Extract the (X, Y) coordinate from the center of the cell holding the provided text.  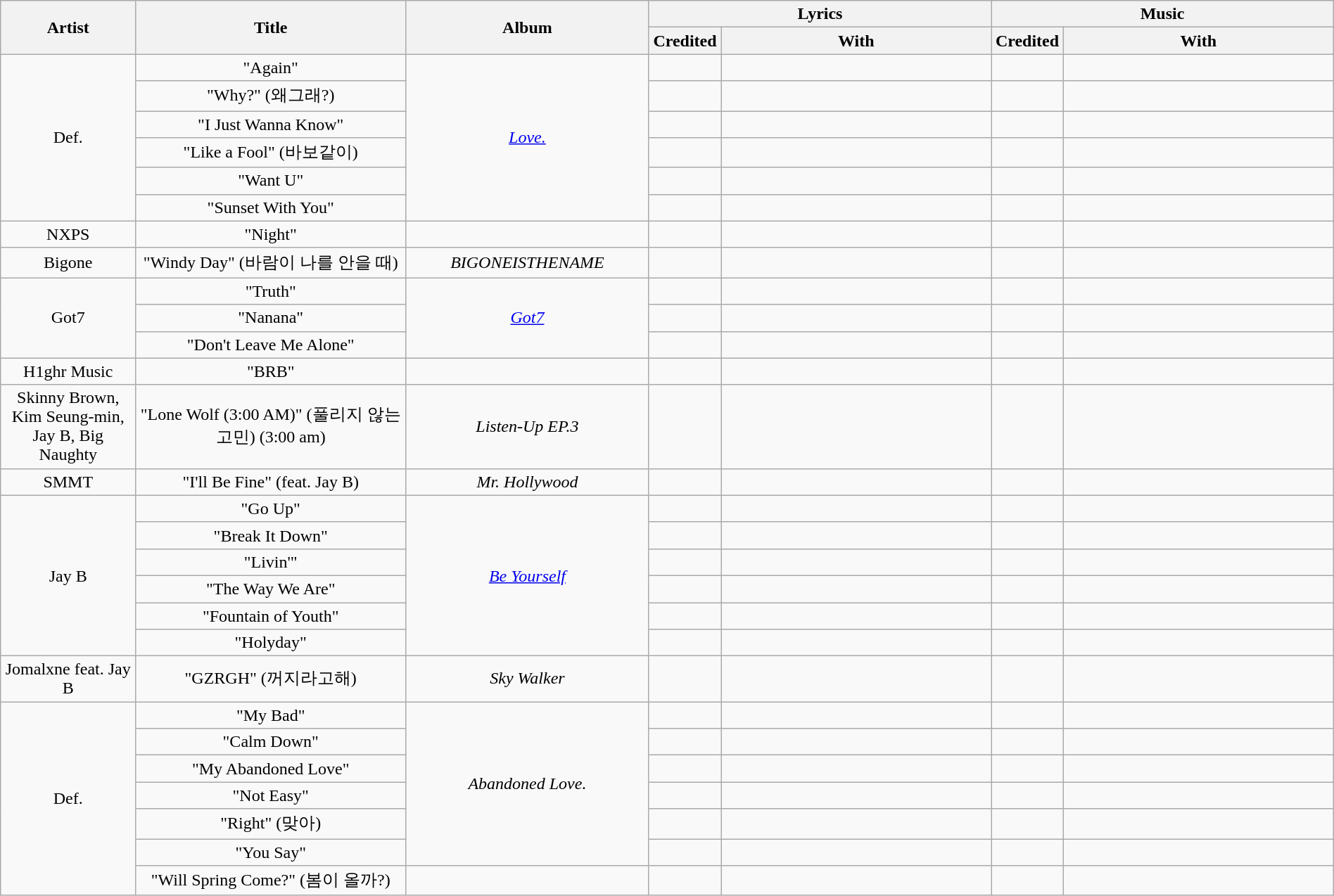
Abandoned Love. (528, 783)
"Fountain of Youth" (271, 615)
Lyrics (820, 14)
BIGONEISTHENAME (528, 263)
SMMT (68, 482)
"Livin'" (271, 562)
"Night" (271, 234)
"You Say" (271, 852)
"I'll Be Fine" (feat. Jay B) (271, 482)
Title (271, 27)
"Like a Fool" (바보같이) (271, 153)
"BRB" (271, 371)
NXPS (68, 234)
"Truth" (271, 291)
Jay B (68, 575)
Be Yourself (528, 575)
"Not Easy" (271, 795)
Bigone (68, 263)
"Break It Down" (271, 535)
"My Bad" (271, 715)
"Go Up" (271, 508)
Artist (68, 27)
"Windy Day" (바람이 나를 안을 때) (271, 263)
Love. (528, 138)
"Nanana" (271, 318)
Skinny Brown, Kim Seung-min, Jay B, Big Naughty (68, 426)
Listen-Up EP.3 (528, 426)
Sky Walker (528, 679)
"I Just Wanna Know" (271, 124)
Album (528, 27)
"Holyday" (271, 643)
"The Way We Are" (271, 589)
"Again" (271, 68)
Jomalxne feat. Jay B (68, 679)
H1ghr Music (68, 371)
Mr. Hollywood (528, 482)
Music (1162, 14)
"My Abandoned Love" (271, 769)
"Right" (맞아) (271, 824)
"Want U" (271, 181)
"Why?" (왜그래?) (271, 96)
"Lone Wolf (3:00 AM)" (풀리지 않는 고민) (3:00 am) (271, 426)
"Sunset With You" (271, 207)
"Calm Down" (271, 742)
"Will Spring Come?" (봄이 올까?) (271, 881)
"GZRGH" (꺼지라고해) (271, 679)
"Don't Leave Me Alone" (271, 345)
